Return the (X, Y) coordinate for the center point of the cell that contains the specified text.  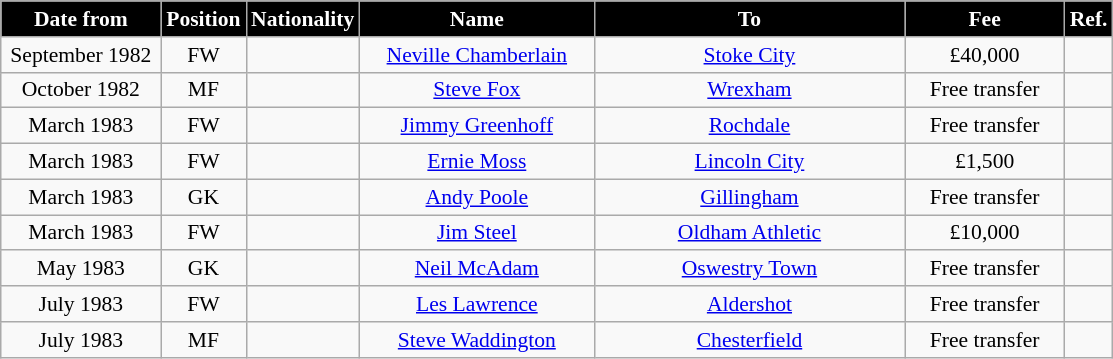
October 1982 (81, 90)
Name (476, 19)
Chesterfield (749, 340)
To (749, 19)
Steve Waddington (476, 340)
Ref. (1089, 19)
Nationality (302, 19)
£40,000 (985, 55)
£1,500 (985, 162)
Les Lawrence (476, 304)
Ernie Moss (476, 162)
Oldham Athletic (749, 233)
Steve Fox (476, 90)
Lincoln City (749, 162)
September 1982 (81, 55)
Andy Poole (476, 197)
Aldershot (749, 304)
Position (204, 19)
Gillingham (749, 197)
£10,000 (985, 233)
Fee (985, 19)
Rochdale (749, 126)
May 1983 (81, 269)
Oswestry Town (749, 269)
Jim Steel (476, 233)
Jimmy Greenhoff (476, 126)
Stoke City (749, 55)
Date from (81, 19)
Wrexham (749, 90)
Neville Chamberlain (476, 55)
Neil McAdam (476, 269)
